Return the (x, y) coordinate for the center point of the cell that contains the specified text.  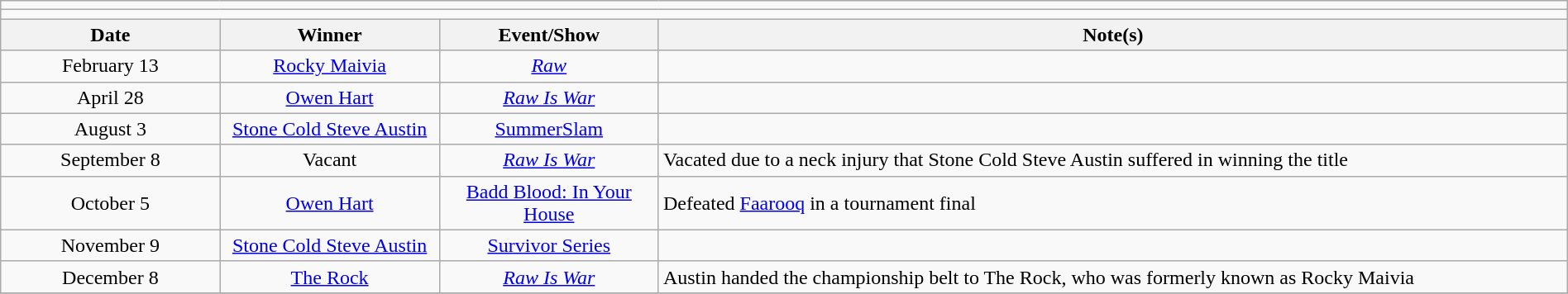
September 8 (111, 160)
April 28 (111, 97)
Vacant (329, 160)
Note(s) (1113, 35)
Rocky Maivia (329, 66)
October 5 (111, 203)
Survivor Series (549, 245)
Defeated Faarooq in a tournament final (1113, 203)
February 13 (111, 66)
Winner (329, 35)
November 9 (111, 245)
August 3 (111, 129)
Raw (549, 66)
Badd Blood: In Your House (549, 203)
Austin handed the championship belt to The Rock, who was formerly known as Rocky Maivia (1113, 277)
Event/Show (549, 35)
The Rock (329, 277)
SummerSlam (549, 129)
December 8 (111, 277)
Date (111, 35)
Vacated due to a neck injury that Stone Cold Steve Austin suffered in winning the title (1113, 160)
